Search for the cell housing the specified text and yield its (X, Y) center coordinate. 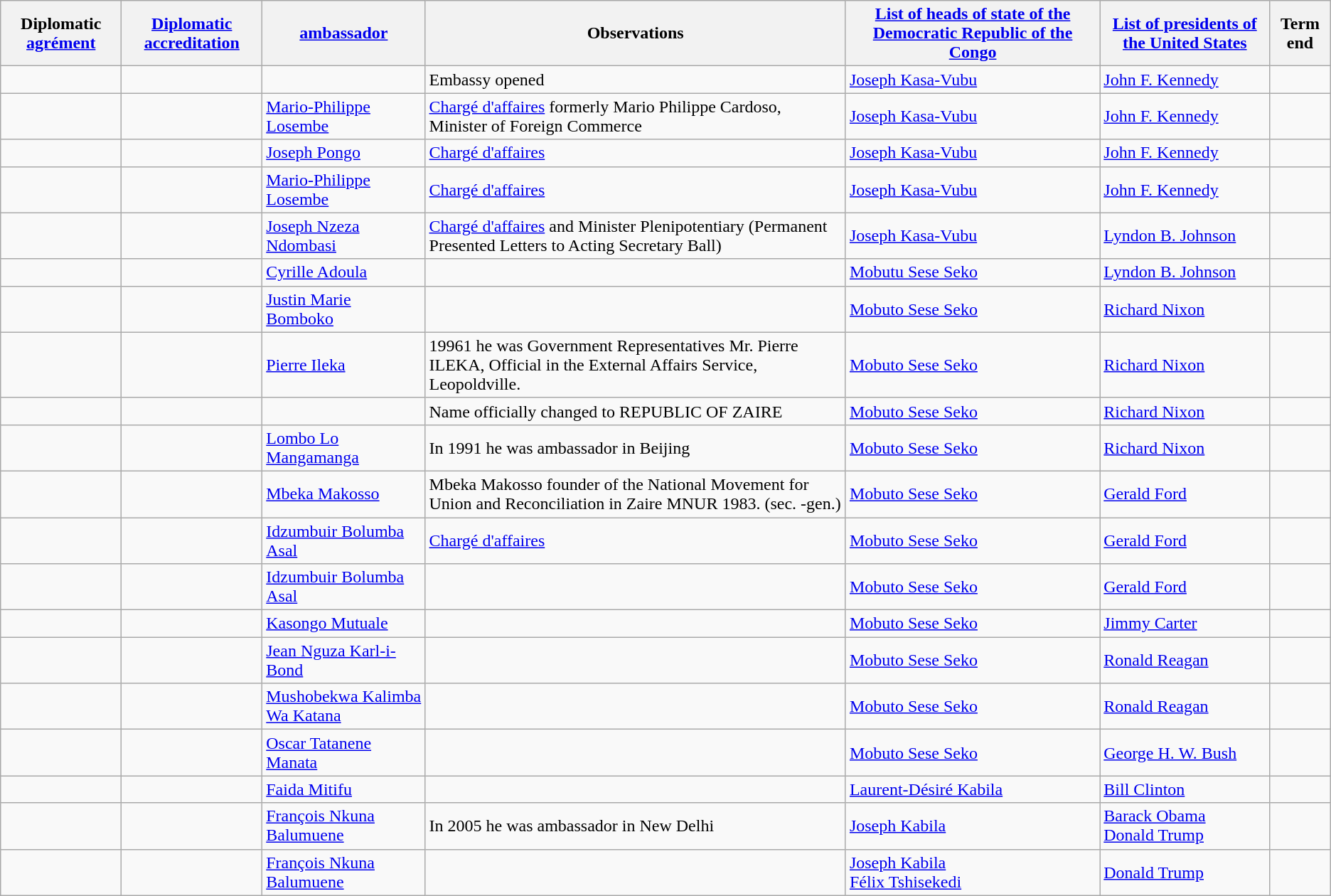
Laurent-Désiré Kabila (973, 789)
List of presidents of the United States (1185, 33)
Jimmy Carter (1185, 624)
Bill Clinton (1185, 789)
19961 he was Government Representatives Mr. Pierre ILEKA, Official in the External Affairs Service, Leopoldville. (636, 365)
Term end (1300, 33)
Jean Nguza Karl-i-Bond (344, 660)
Chargé d'affaires and Minister Plenipotentiary (Permanent Presented Letters to Acting Secretary Ball) (636, 236)
Donald Trump (1185, 872)
Oscar Tatanene Manata (344, 752)
Lombo Lo Mangamanga (344, 448)
In 1991 he was ambassador in Beijing (636, 448)
Mobutu Sese Seko (973, 272)
Observations (636, 33)
Chargé d'affaires formerly Mario Philippe Cardoso, Minister of Foreign Commerce (636, 117)
George H. W. Bush (1185, 752)
Joseph Kabila (973, 826)
Cyrille Adoula (344, 272)
Barack ObamaDonald Trump (1185, 826)
Mbeka Makosso (344, 494)
Mbeka Makosso founder of the National Movement for Union and Reconciliation in Zaire MNUR 1983. (sec. -gen.) (636, 494)
Faida Mitifu (344, 789)
List of heads of state of the Democratic Republic of the Congo (973, 33)
In 2005 he was ambassador in New Delhi (636, 826)
Joseph Nzeza Ndombasi (344, 236)
Joseph KabilaFélix Tshisekedi (973, 872)
Joseph Pongo (344, 153)
Mushobekwa Kalimba Wa Katana (344, 707)
Diplomatic accreditation (192, 33)
Name officially changed to REPUBLIC OF ZAIRE (636, 411)
Kasongo Mutuale (344, 624)
Justin Marie Bomboko (344, 309)
Embassy opened (636, 80)
Diplomatic agrément (61, 33)
Pierre Ileka (344, 365)
ambassador (344, 33)
